Provide the [x, y] coordinate of the cell's center where the given text is located.  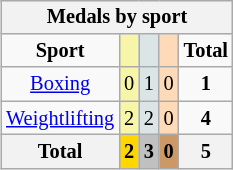
Boxing [60, 84]
5 [206, 152]
4 [206, 118]
Weightlifting [60, 118]
3 [149, 152]
Sport [60, 51]
Medals by sport [117, 17]
